Capture the cell that displays the provided text and extract its (X, Y) central coordinate. 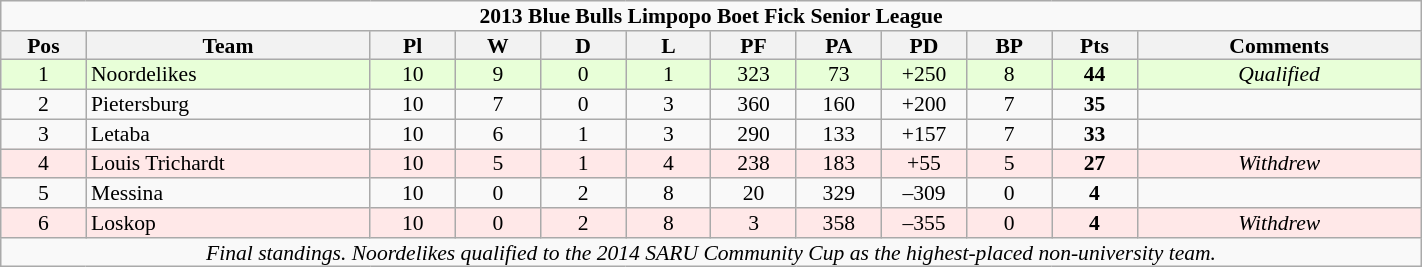
73 (838, 75)
Comments (1279, 46)
Pl (412, 46)
Pts (1094, 46)
PA (838, 46)
44 (1094, 75)
Qualified (1279, 75)
Pos (44, 46)
+200 (924, 105)
Messina (228, 193)
Team (228, 46)
+250 (924, 75)
Letaba (228, 134)
PF (754, 46)
27 (1094, 164)
Pietersburg (228, 105)
BP (1010, 46)
329 (838, 193)
PD (924, 46)
33 (1094, 134)
290 (754, 134)
133 (838, 134)
360 (754, 105)
+55 (924, 164)
238 (754, 164)
160 (838, 105)
–355 (924, 223)
Louis Trichardt (228, 164)
183 (838, 164)
358 (838, 223)
W (498, 46)
+157 (924, 134)
35 (1094, 105)
Loskop (228, 223)
–309 (924, 193)
L (668, 46)
Noordelikes (228, 75)
323 (754, 75)
2013 Blue Bulls Limpopo Boet Fick Senior League (711, 16)
20 (754, 193)
D (584, 46)
9 (498, 75)
